Pinpoint the cell where the given text exists, returning its (x, y) midpoint coordinate. 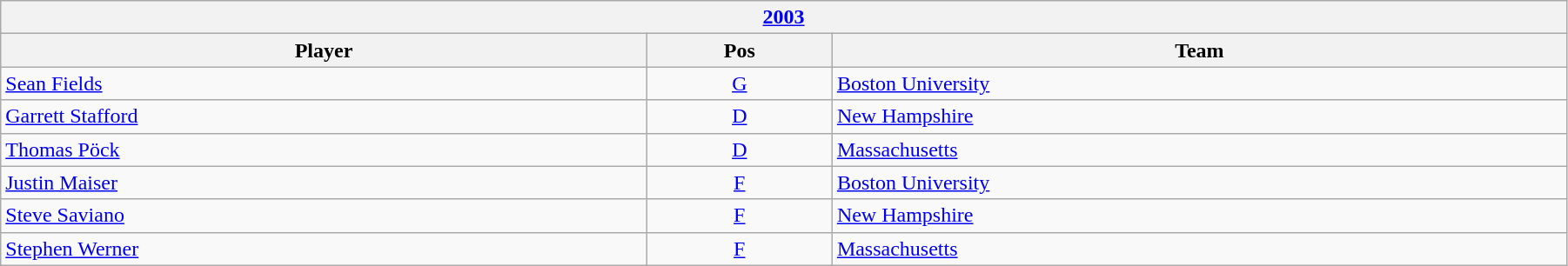
Justin Maiser (324, 183)
Thomas Pöck (324, 150)
Team (1199, 50)
Steve Saviano (324, 216)
Stephen Werner (324, 249)
2003 (784, 17)
Pos (740, 50)
Player (324, 50)
Sean Fields (324, 83)
G (740, 83)
Garrett Stafford (324, 116)
